From the cell containing the given text, extract its center point as (X, Y) coordinate. 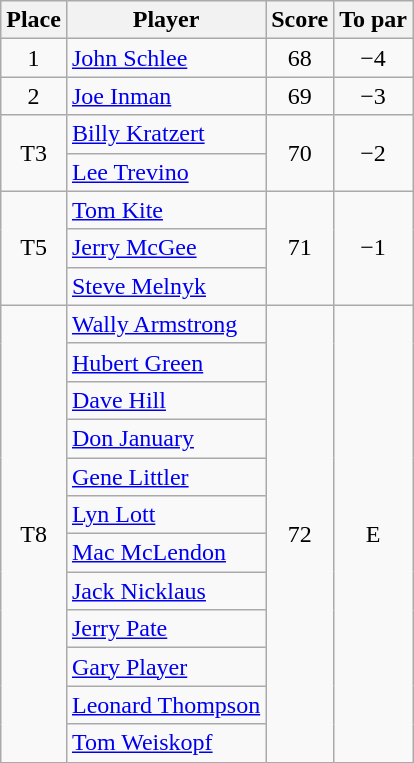
Player (166, 20)
Place (34, 20)
−4 (374, 58)
−2 (374, 153)
Billy Kratzert (166, 134)
Tom Kite (166, 210)
Joe Inman (166, 96)
Mac McLendon (166, 553)
Gary Player (166, 667)
Lyn Lott (166, 515)
Hubert Green (166, 362)
70 (300, 153)
T5 (34, 248)
E (374, 534)
John Schlee (166, 58)
−1 (374, 248)
Steve Melnyk (166, 286)
Lee Trevino (166, 172)
T8 (34, 534)
Wally Armstrong (166, 324)
Score (300, 20)
Leonard Thompson (166, 705)
−3 (374, 96)
Don January (166, 438)
71 (300, 248)
2 (34, 96)
68 (300, 58)
Jack Nicklaus (166, 591)
Dave Hill (166, 400)
Jerry Pate (166, 629)
72 (300, 534)
Tom Weiskopf (166, 743)
T3 (34, 153)
To par (374, 20)
Gene Littler (166, 477)
Jerry McGee (166, 248)
1 (34, 58)
69 (300, 96)
